Locate the cell with the specified text and output its [x, y] center coordinate. 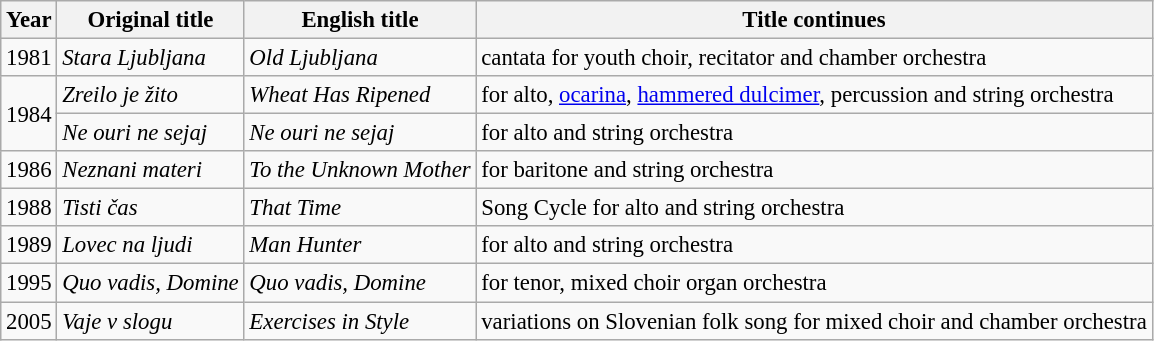
Original title [150, 20]
To the Unknown Mother [360, 170]
Wheat Has Ripened [360, 95]
1984 [29, 114]
Old Ljubljana [360, 58]
Stara Ljubljana [150, 58]
1988 [29, 208]
for baritone and string orchestra [814, 170]
1995 [29, 283]
1986 [29, 170]
for tenor, mixed choir organ orchestra [814, 283]
Song Cycle for alto and string orchestra [814, 208]
Tisti čas [150, 208]
Lovec na ljudi [150, 245]
variations on Slovenian folk song for mixed choir and chamber orchestra [814, 321]
cantata for youth choir, recitator and chamber orchestra [814, 58]
2005 [29, 321]
Zreilo je žito [150, 95]
English title [360, 20]
Neznani materi [150, 170]
Title continues [814, 20]
for alto, ocarina, hammered dulcimer, percussion and string orchestra [814, 95]
1981 [29, 58]
Vaje v slogu [150, 321]
1989 [29, 245]
Man Hunter [360, 245]
Exercises in Style [360, 321]
That Time [360, 208]
Year [29, 20]
